Locate the cell with the specified text and output its [x, y] center coordinate. 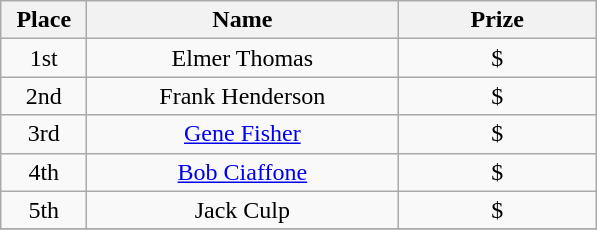
Name [242, 20]
Frank Henderson [242, 96]
Prize [498, 20]
Elmer Thomas [242, 58]
Jack Culp [242, 210]
1st [44, 58]
4th [44, 172]
5th [44, 210]
2nd [44, 96]
Gene Fisher [242, 134]
3rd [44, 134]
Bob Ciaffone [242, 172]
Place [44, 20]
